Return (x, y) of the center of cell containing provided text 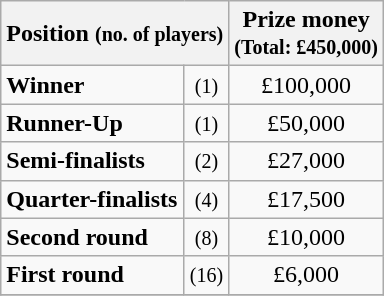
(8) (206, 237)
£100,000 (306, 85)
£27,000 (306, 161)
First round (92, 275)
£6,000 (306, 275)
Second round (92, 237)
£50,000 (306, 123)
Semi-finalists (92, 161)
Prize money(Total: £450,000) (306, 34)
(4) (206, 199)
£10,000 (306, 237)
Quarter-finalists (92, 199)
Winner (92, 85)
(2) (206, 161)
Runner-Up (92, 123)
£17,500 (306, 199)
(16) (206, 275)
Position (no. of players) (115, 34)
